Find where the given text appears and provide that cell's center as (X, Y) coordinate. 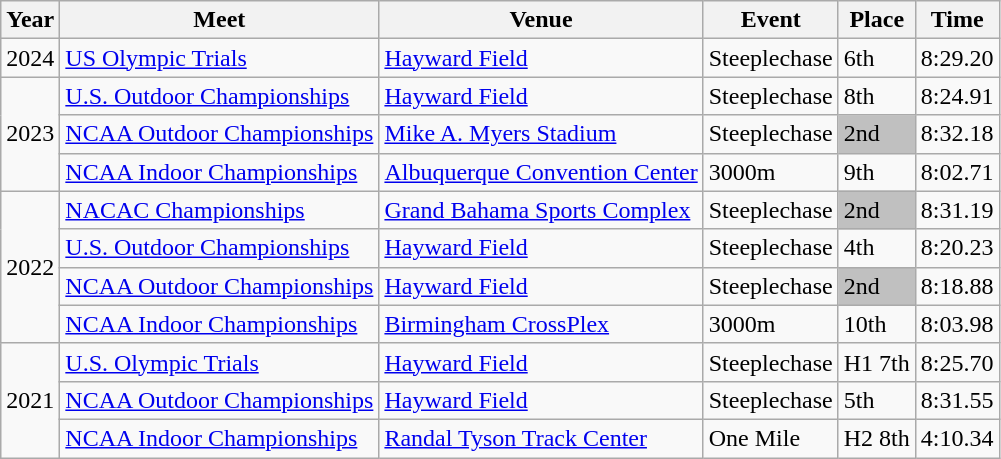
10th (876, 324)
8:32.18 (957, 134)
2024 (30, 58)
US Olympic Trials (220, 58)
Mike A. Myers Stadium (541, 134)
Venue (541, 20)
9th (876, 172)
Event (770, 20)
Place (876, 20)
4th (876, 248)
8:20.23 (957, 248)
8:02.71 (957, 172)
H1 7th (876, 362)
8:29.20 (957, 58)
8:25.70 (957, 362)
H2 8th (876, 438)
Grand Bahama Sports Complex (541, 210)
Meet (220, 20)
2021 (30, 400)
8:24.91 (957, 96)
U.S. Olympic Trials (220, 362)
6th (876, 58)
8:31.55 (957, 400)
NACAC Championships (220, 210)
Year (30, 20)
2022 (30, 267)
Birmingham CrossPlex (541, 324)
8:31.19 (957, 210)
Albuquerque Convention Center (541, 172)
One Mile (770, 438)
8th (876, 96)
Randal Tyson Track Center (541, 438)
5th (876, 400)
2023 (30, 134)
8:18.88 (957, 286)
Time (957, 20)
8:03.98 (957, 324)
4:10.34 (957, 438)
